Return [x, y] of the center of cell containing provided text 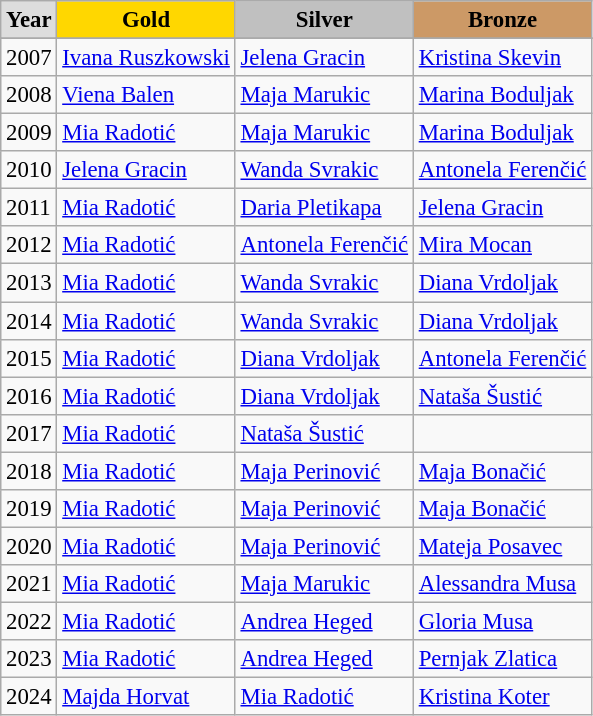
2024 [29, 697]
2010 [29, 170]
Mateja Posavec [502, 546]
2012 [29, 245]
Kristina Skevin [502, 58]
2022 [29, 621]
2017 [29, 433]
Kristina Koter [502, 697]
Mira Mocan [502, 245]
Bronze [502, 20]
Gloria Musa [502, 621]
2013 [29, 283]
2009 [29, 133]
Daria Pletikapa [324, 208]
Alessandra Musa [502, 584]
2018 [29, 471]
2014 [29, 321]
2019 [29, 509]
2015 [29, 358]
Majda Horvat [146, 697]
Silver [324, 20]
Ivana Ruszkowski [146, 58]
Viena Balen [146, 95]
2008 [29, 95]
2011 [29, 208]
2020 [29, 546]
Year [29, 20]
2021 [29, 584]
Gold [146, 20]
2007 [29, 58]
2016 [29, 396]
2023 [29, 659]
Pernjak Zlatica [502, 659]
